Extract the [x, y] coordinate from the center of the cell holding the provided text.  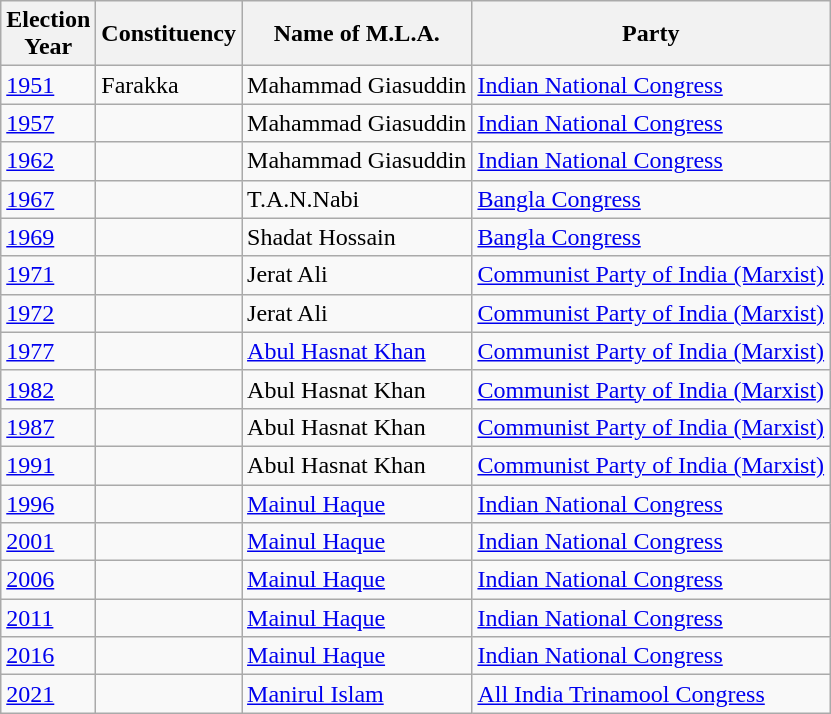
Name of M.L.A. [357, 34]
1977 [48, 351]
Party [651, 34]
T.A.N.Nabi [357, 199]
1972 [48, 313]
All India Trinamool Congress [651, 694]
Election Year [48, 34]
1991 [48, 465]
1957 [48, 123]
2006 [48, 580]
1996 [48, 503]
Shadat Hossain [357, 237]
1967 [48, 199]
2001 [48, 542]
1971 [48, 275]
1951 [48, 85]
Farakka [169, 85]
1982 [48, 389]
2011 [48, 618]
1969 [48, 237]
1987 [48, 427]
1962 [48, 161]
2021 [48, 694]
2016 [48, 656]
Manirul Islam [357, 694]
Constituency [169, 34]
